Output the [x, y] coordinate of the center of the cell containing the given text.  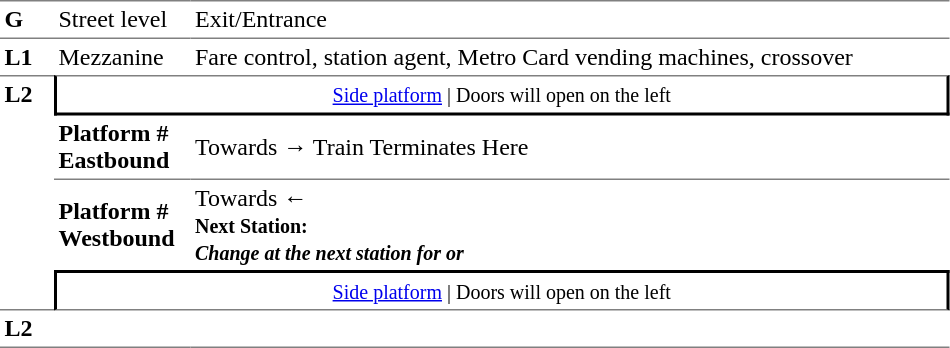
Towards ← Next Station: Change at the next station for or [570, 225]
Exit/Entrance [570, 20]
L1 [27, 57]
Street level [122, 20]
Towards → Train Terminates Here [570, 148]
Platform #Westbound [122, 225]
Mezzanine [122, 57]
G [27, 20]
Fare control, station agent, Metro Card vending machines, crossover [570, 57]
Platform #Eastbound [122, 148]
